Locate the cell with the specified text and output its [X, Y] center coordinate. 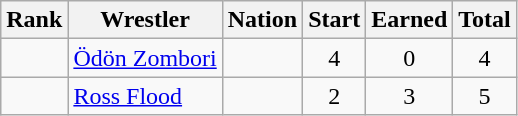
Rank [34, 20]
Ödön Zombori [145, 58]
Nation [262, 20]
5 [485, 96]
Start [334, 20]
Earned [410, 20]
3 [410, 96]
0 [410, 58]
2 [334, 96]
Wrestler [145, 20]
Total [485, 20]
Ross Flood [145, 96]
